Determine the (x, y) coordinate at the center of the cell enclosing the given text.  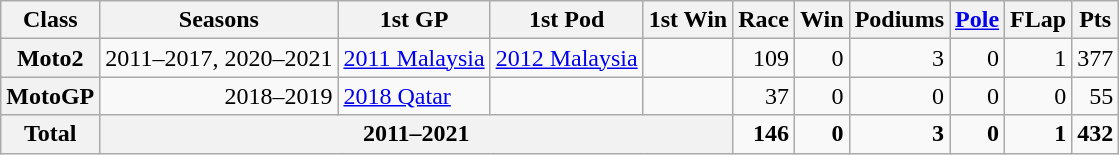
Total (50, 134)
55 (1096, 96)
37 (764, 96)
2011–2021 (416, 134)
432 (1096, 134)
Class (50, 20)
Race (764, 20)
2011–2017, 2020–2021 (219, 58)
Win (822, 20)
1st GP (414, 20)
146 (764, 134)
Podiums (899, 20)
Pole (978, 20)
1st Win (688, 20)
2012 Malaysia (566, 58)
2018–2019 (219, 96)
109 (764, 58)
2011 Malaysia (414, 58)
1st Pod (566, 20)
377 (1096, 58)
Seasons (219, 20)
Moto2 (50, 58)
FLap (1038, 20)
Pts (1096, 20)
MotoGP (50, 96)
2018 Qatar (414, 96)
